Capture the cell that displays the provided text and extract its (X, Y) central coordinate. 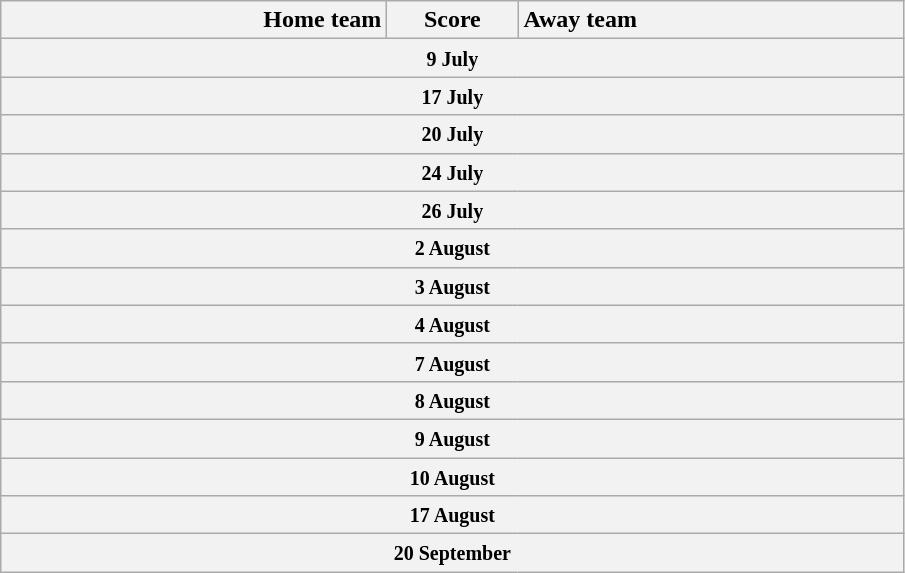
24 July (452, 172)
20 July (452, 134)
9 July (452, 58)
10 August (452, 477)
9 August (452, 438)
Home team (194, 20)
20 September (452, 553)
7 August (452, 362)
4 August (452, 324)
Away team (711, 20)
3 August (452, 286)
26 July (452, 210)
Score (452, 20)
2 August (452, 248)
8 August (452, 400)
17 August (452, 515)
17 July (452, 96)
